Pinpoint the cell where the given text exists, returning its [X, Y] midpoint coordinate. 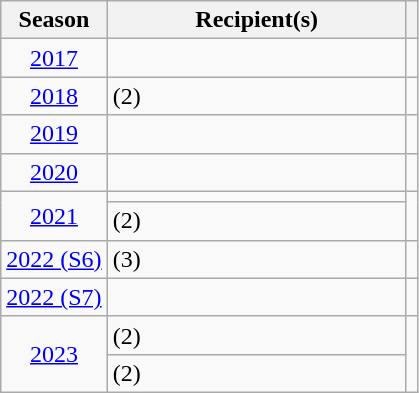
2023 [54, 354]
2019 [54, 134]
2021 [54, 216]
Season [54, 20]
2022 (S7) [54, 297]
2018 [54, 96]
(3) [256, 259]
Recipient(s) [256, 20]
2022 (S6) [54, 259]
2020 [54, 172]
2017 [54, 58]
